Capture the cell that displays the provided text and extract its [X, Y] central coordinate. 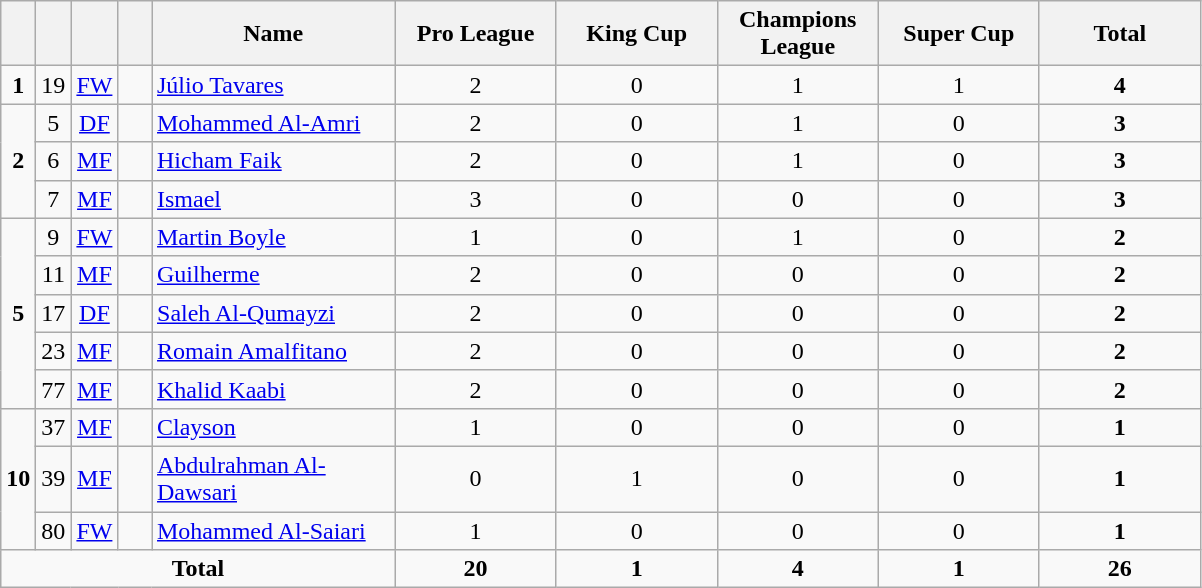
10 [18, 478]
Khalid Kaabi [274, 389]
11 [54, 275]
Pro League [476, 34]
17 [54, 313]
Abdulrahman Al-Dawsari [274, 478]
Romain Amalfitano [274, 351]
19 [54, 85]
Martin Boyle [274, 237]
20 [476, 569]
26 [1120, 569]
23 [54, 351]
Champions League [798, 34]
Name [274, 34]
7 [54, 199]
King Cup [636, 34]
Mohammed Al-Amri [274, 123]
39 [54, 478]
6 [54, 161]
Júlio Tavares [274, 85]
Clayson [274, 427]
37 [54, 427]
Saleh Al-Qumayzi [274, 313]
77 [54, 389]
Mohammed Al-Saiari [274, 531]
Guilherme [274, 275]
Super Cup [958, 34]
Hicham Faik [274, 161]
Ismael [274, 199]
80 [54, 531]
9 [54, 237]
